Identify which cell holds the provided text, then report its (x, y) central coordinate. 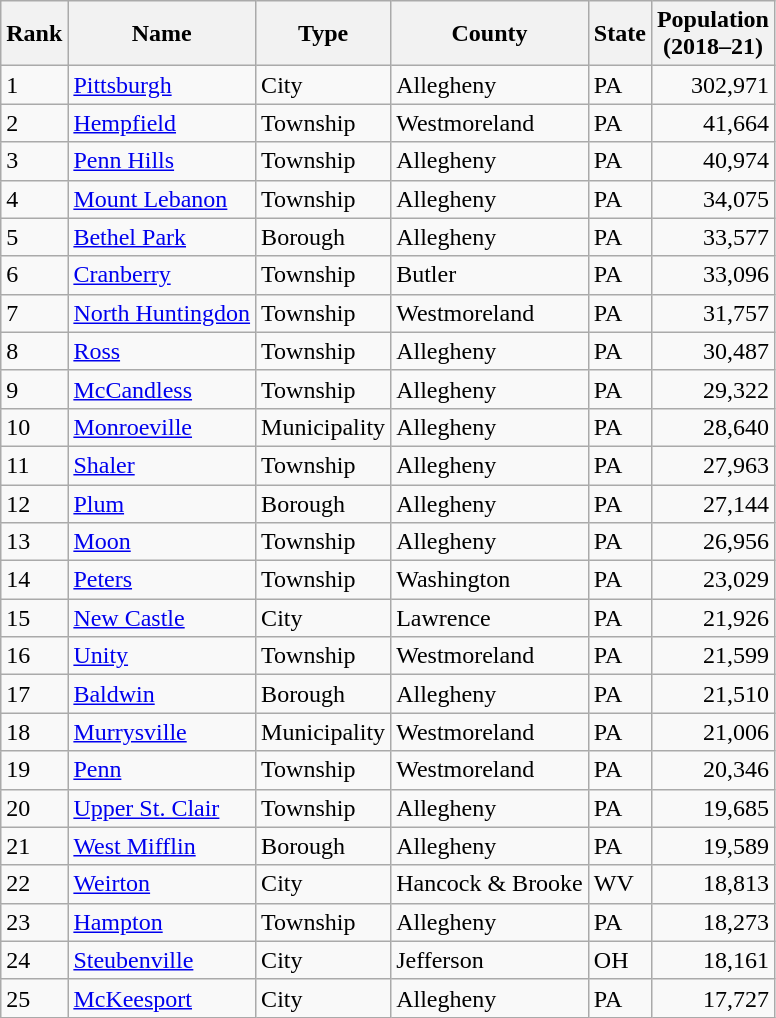
17,727 (712, 998)
30,487 (712, 351)
18,813 (712, 884)
33,096 (712, 275)
6 (34, 275)
19,685 (712, 808)
Monroeville (162, 427)
16 (34, 656)
Upper St. Clair (162, 808)
Jefferson (490, 960)
North Huntingdon (162, 313)
11 (34, 465)
1 (34, 85)
Cranberry (162, 275)
Rank (34, 34)
Peters (162, 580)
33,577 (712, 237)
3 (34, 161)
21,006 (712, 732)
12 (34, 503)
21,510 (712, 694)
23 (34, 922)
29,322 (712, 389)
Baldwin (162, 694)
302,971 (712, 85)
New Castle (162, 618)
McCandless (162, 389)
25 (34, 998)
Hancock & Brooke (490, 884)
4 (34, 199)
20 (34, 808)
10 (34, 427)
23,029 (712, 580)
Penn Hills (162, 161)
40,974 (712, 161)
Moon (162, 542)
18 (34, 732)
26,956 (712, 542)
Lawrence (490, 618)
Name (162, 34)
19 (34, 770)
19,589 (712, 846)
Type (324, 34)
34,075 (712, 199)
West Mifflin (162, 846)
13 (34, 542)
14 (34, 580)
Murrysville (162, 732)
State (620, 34)
20,346 (712, 770)
Washington (490, 580)
Weirton (162, 884)
WV (620, 884)
Pittsburgh (162, 85)
27,963 (712, 465)
17 (34, 694)
Ross (162, 351)
5 (34, 237)
22 (34, 884)
7 (34, 313)
9 (34, 389)
McKeesport (162, 998)
27,144 (712, 503)
21,599 (712, 656)
Steubenville (162, 960)
24 (34, 960)
Shaler (162, 465)
8 (34, 351)
21,926 (712, 618)
Mount Lebanon (162, 199)
Hempfield (162, 123)
2 (34, 123)
Unity (162, 656)
15 (34, 618)
Penn (162, 770)
County (490, 34)
41,664 (712, 123)
28,640 (712, 427)
Hampton (162, 922)
18,273 (712, 922)
Bethel Park (162, 237)
OH (620, 960)
Butler (490, 275)
21 (34, 846)
Population(2018–21) (712, 34)
18,161 (712, 960)
31,757 (712, 313)
Plum (162, 503)
